Identify which cell holds the provided text, then report its (X, Y) central coordinate. 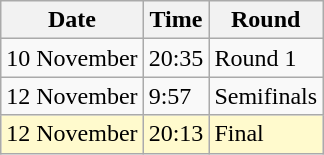
20:13 (176, 134)
Semifinals (266, 96)
20:35 (176, 58)
Date (72, 20)
Round (266, 20)
Round 1 (266, 58)
10 November (72, 58)
Time (176, 20)
9:57 (176, 96)
Final (266, 134)
